Return the [x, y] coordinate for the center point of the cell that contains the specified text.  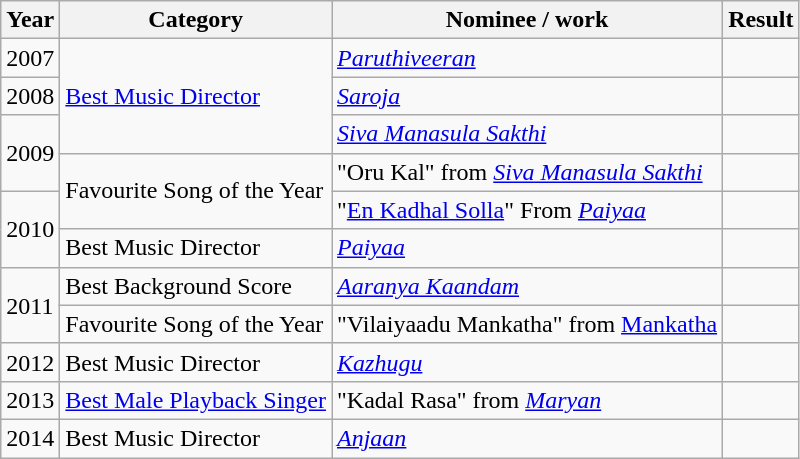
Best Background Score [196, 286]
Anjaan [528, 438]
"En Kadhal Solla" From Paiyaa [528, 210]
"Vilaiyaadu Mankatha" from Mankatha [528, 324]
Category [196, 20]
2014 [30, 438]
"Oru Kal" from Siva Manasula Sakthi [528, 172]
Siva Manasula Sakthi [528, 134]
Nominee / work [528, 20]
Saroja [528, 96]
2012 [30, 362]
Year [30, 20]
Paiyaa [528, 248]
Paruthiveeran [528, 58]
Aaranya Kaandam [528, 286]
2013 [30, 400]
Result [761, 20]
2007 [30, 58]
Best Male Playback Singer [196, 400]
2011 [30, 305]
2008 [30, 96]
2009 [30, 153]
"Kadal Rasa" from Maryan [528, 400]
Kazhugu [528, 362]
2010 [30, 229]
